Extract the [X, Y] coordinate from the center of the cell holding the provided text.  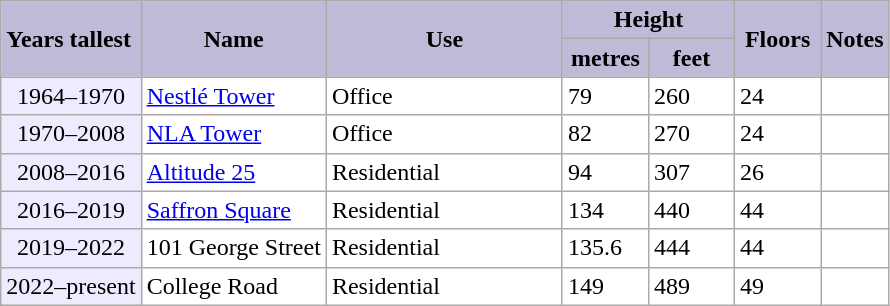
49 [778, 286]
134 [605, 210]
metres [605, 58]
440 [691, 210]
Years tallest [71, 39]
2022–present [71, 286]
Saffron Square [234, 210]
Use [444, 39]
489 [691, 286]
135.6 [605, 248]
444 [691, 248]
Altitude 25 [234, 172]
149 [605, 286]
260 [691, 96]
82 [605, 134]
Nestlé Tower [234, 96]
101 George Street [234, 248]
Name [234, 39]
Height [648, 20]
Notes [855, 39]
Floors [778, 39]
2016–2019 [71, 210]
1964–1970 [71, 96]
26 [778, 172]
270 [691, 134]
1970–2008 [71, 134]
College Road [234, 286]
feet [691, 58]
94 [605, 172]
2019–2022 [71, 248]
307 [691, 172]
2008–2016 [71, 172]
NLA Tower [234, 134]
79 [605, 96]
